Find where the given text appears and provide that cell's center as [x, y] coordinate. 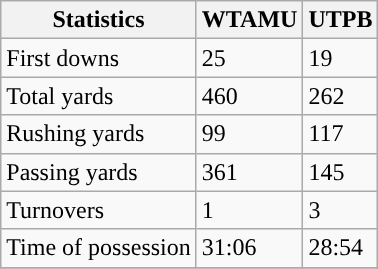
25 [250, 58]
99 [250, 134]
117 [340, 134]
28:54 [340, 248]
1 [250, 210]
UTPB [340, 20]
Total yards [99, 96]
19 [340, 58]
31:06 [250, 248]
262 [340, 96]
Rushing yards [99, 134]
361 [250, 172]
145 [340, 172]
Time of possession [99, 248]
460 [250, 96]
Turnovers [99, 210]
Statistics [99, 20]
WTAMU [250, 20]
Passing yards [99, 172]
First downs [99, 58]
3 [340, 210]
